Extract the [X, Y] coordinate from the center of the cell holding the provided text.  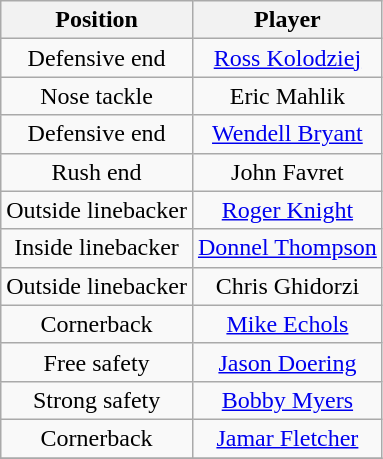
John Favret [287, 172]
Ross Kolodziej [287, 58]
Free safety [97, 362]
Strong safety [97, 400]
Chris Ghidorzi [287, 286]
Inside linebacker [97, 248]
Jamar Fletcher [287, 438]
Eric Mahlik [287, 96]
Donnel Thompson [287, 248]
Nose tackle [97, 96]
Rush end [97, 172]
Position [97, 20]
Roger Knight [287, 210]
Bobby Myers [287, 400]
Player [287, 20]
Mike Echols [287, 324]
Jason Doering [287, 362]
Wendell Bryant [287, 134]
